Output the (X, Y) coordinate of the center of the cell containing the given text.  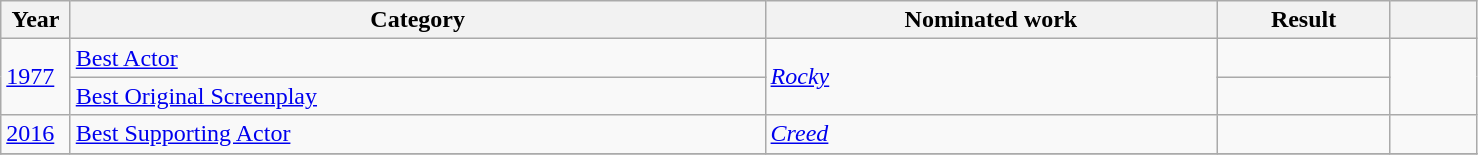
2016 (36, 134)
Nominated work (991, 20)
Best Actor (418, 58)
Best Supporting Actor (418, 134)
Result (1304, 20)
Year (36, 20)
Category (418, 20)
Rocky (991, 77)
Creed (991, 134)
Best Original Screenplay (418, 96)
1977 (36, 77)
